Find where the given text appears and provide that cell's center as [X, Y] coordinate. 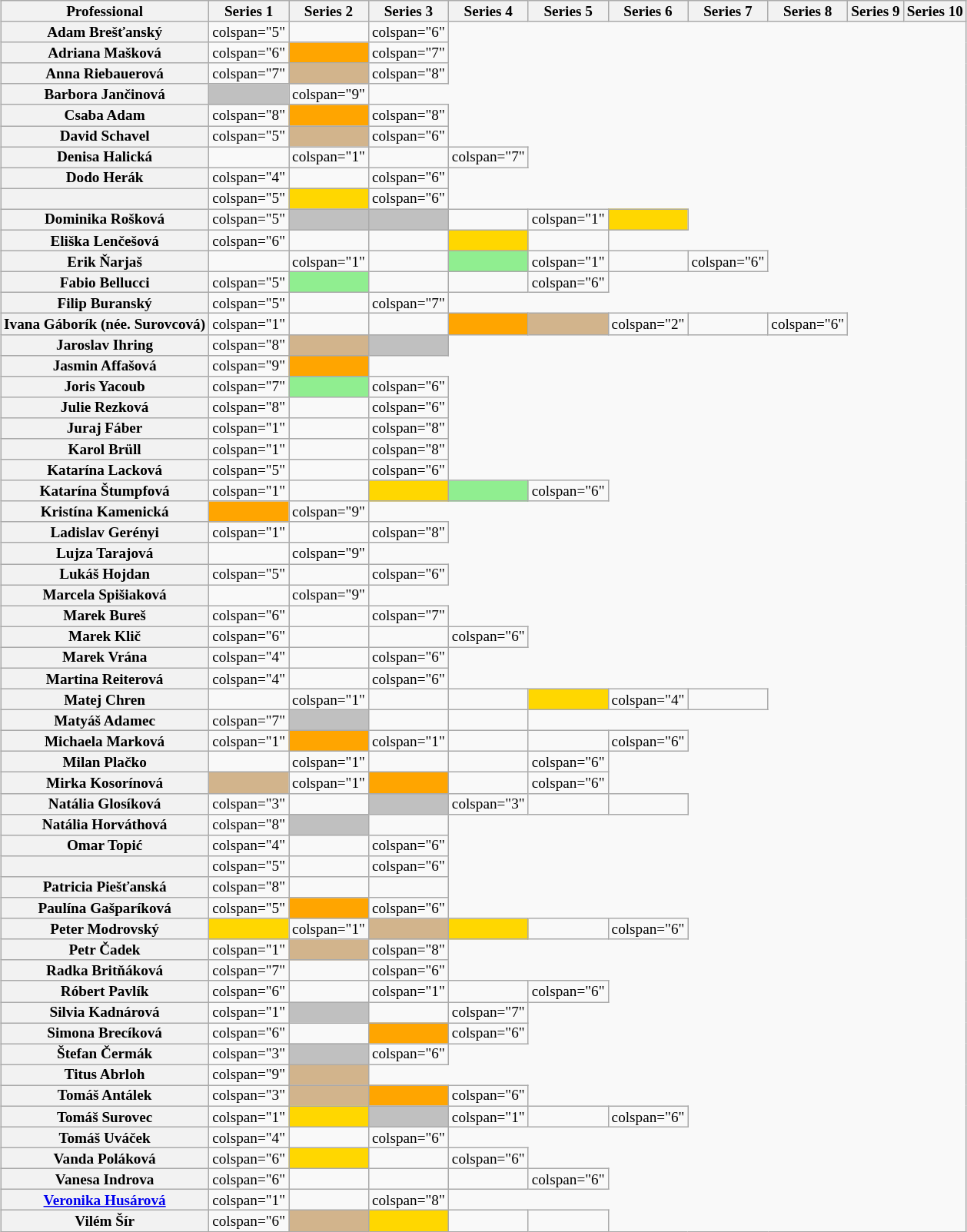
Radka Britňáková [105, 970]
Vanesa Indrova [105, 1179]
Vilém Šír [105, 1220]
Jasmin Affašová [105, 366]
Patricia Piešťanská [105, 887]
Titus Abrloh [105, 1074]
Erik Ňarjaš [105, 261]
Matej Chren [105, 699]
Kristína Kamenická [105, 512]
Silvia Kadnárová [105, 1013]
Series 8 [808, 11]
Csaba Adam [105, 115]
Barbora Jančinová [105, 94]
Tomáš Antálek [105, 1096]
Marcela Spišiaková [105, 595]
colspan="2" [648, 324]
Jaroslav Ihring [105, 344]
Michaela Marková [105, 741]
Dominika Rošková [105, 220]
David Schavel [105, 137]
Ladislav Gerényi [105, 532]
Series 6 [648, 11]
Series 1 [249, 11]
Marek Bureš [105, 616]
Milan Plačko [105, 762]
Paulína Gašparíková [105, 908]
Juraj Fáber [105, 429]
Series 7 [728, 11]
Series 9 [876, 11]
Anna Riebauerová [105, 74]
Štefan Čermák [105, 1054]
Filip Buranský [105, 303]
Matyáš Adamec [105, 721]
Martina Reiterová [105, 678]
Lukáš Hojdan [105, 575]
Omar Topić [105, 845]
Katarína Štumpfová [105, 490]
Petr Čadek [105, 950]
Vanda Poláková [105, 1157]
Marek Klič [105, 636]
Dodo Herák [105, 178]
Karol Brüll [105, 449]
Adriana Mašková [105, 52]
Peter Modrovský [105, 928]
Fabio Bellucci [105, 283]
Tomáš Surovec [105, 1116]
Series 2 [329, 11]
Series 3 [408, 11]
Series 5 [568, 11]
Mirka Kosorínová [105, 782]
Series 4 [488, 11]
Veronika Husárová [105, 1200]
Ivana Gáborík (née. Surovcová) [105, 324]
Eliška Lenčešová [105, 240]
Professional [105, 11]
Natália Glosíková [105, 804]
Adam Brešťanský [105, 32]
Joris Yacoub [105, 386]
Róbert Pavlík [105, 991]
Marek Vrána [105, 658]
Series 10 [935, 11]
Simona Brecíková [105, 1033]
Tomáš Uváček [105, 1137]
Katarína Lacková [105, 470]
Julie Rezková [105, 407]
Natália Horváthová [105, 824]
Lujza Tarajová [105, 553]
Denisa Halická [105, 157]
